Locate the cell with the specified text and output its [x, y] center coordinate. 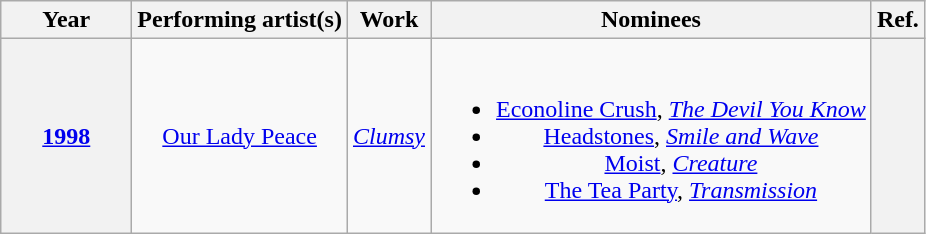
Performing artist(s) [240, 20]
Year [66, 20]
Our Lady Peace [240, 136]
Work [388, 20]
Econoline Crush, The Devil You KnowHeadstones, Smile and WaveMoist, CreatureThe Tea Party, Transmission [652, 136]
Clumsy [388, 136]
Ref. [898, 20]
1998 [66, 136]
Nominees [652, 20]
